From the cell containing the given text, extract its center point as (x, y) coordinate. 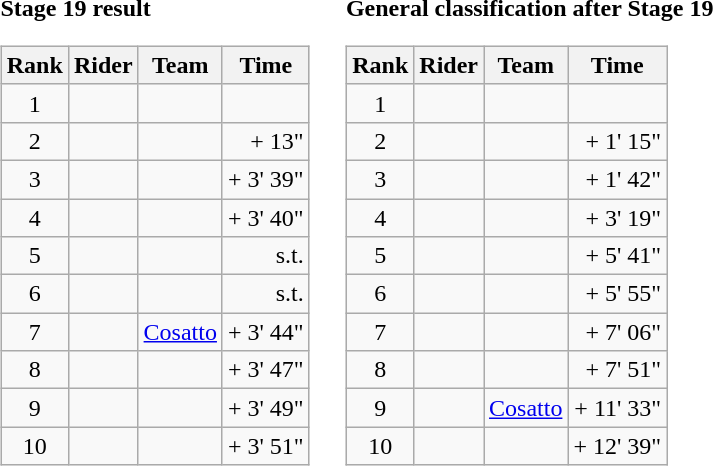
+ 7' 51" (618, 370)
+ 5' 41" (618, 256)
+ 3' 51" (266, 446)
+ 11' 33" (618, 408)
+ 3' 47" (266, 370)
+ 3' 39" (266, 179)
+ 3' 40" (266, 217)
+ 3' 49" (266, 408)
+ 1' 42" (618, 179)
+ 7' 06" (618, 332)
+ 13" (266, 141)
+ 3' 19" (618, 217)
+ 12' 39" (618, 446)
+ 1' 15" (618, 141)
+ 5' 55" (618, 294)
+ 3' 44" (266, 332)
